Output the (X, Y) coordinate of the center of the cell containing the given text.  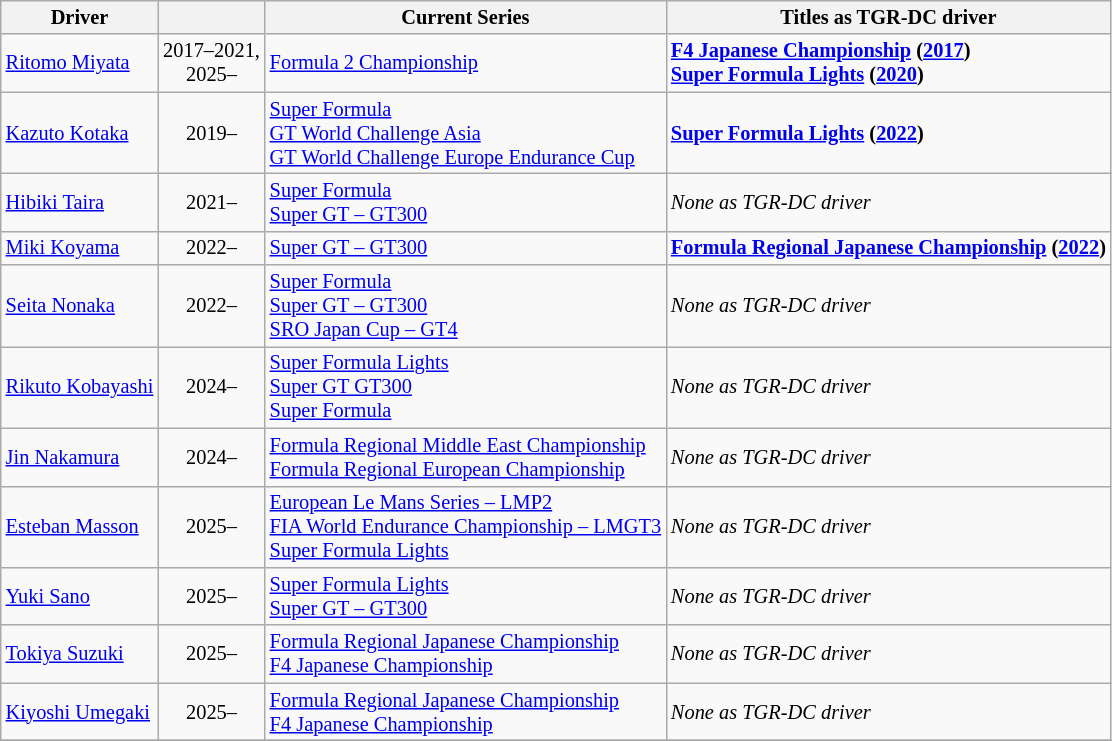
Miki Koyama (80, 248)
Super Formula LightsSuper GT GT300Super Formula (466, 387)
Super GT – GT300 (466, 248)
Super FormulaSuper GT – GT300 (466, 202)
Seita Nonaka (80, 306)
Driver (80, 17)
Super FormulaGT World Challenge AsiaGT World Challenge Europe Endurance Cup (466, 133)
Tokiya Suzuki (80, 654)
Current Series (466, 17)
Kazuto Kotaka (80, 133)
Titles as TGR-DC driver (888, 17)
2021– (212, 202)
Hibiki Taira (80, 202)
Yuki Sano (80, 596)
Super FormulaSuper GT – GT300SRO Japan Cup – GT4 (466, 306)
Super Formula Lights (2022) (888, 133)
Esteban Masson (80, 527)
Formula 2 Championship (466, 63)
Kiyoshi Umegaki (80, 712)
Ritomo Miyata (80, 63)
Formula Regional Middle East ChampionshipFormula Regional European Championship (466, 457)
Jin Nakamura (80, 457)
F4 Japanese Championship (2017)Super Formula Lights (2020) (888, 63)
Super Formula LightsSuper GT – GT300 (466, 596)
2017–2021,2025– (212, 63)
Rikuto Kobayashi (80, 387)
Formula Regional Japanese Championship (2022) (888, 248)
European Le Mans Series – LMP2FIA World Endurance Championship – LMGT3Super Formula Lights (466, 527)
2019– (212, 133)
